Detect which cell encompasses the target text, then output its [X, Y] center coordinate. 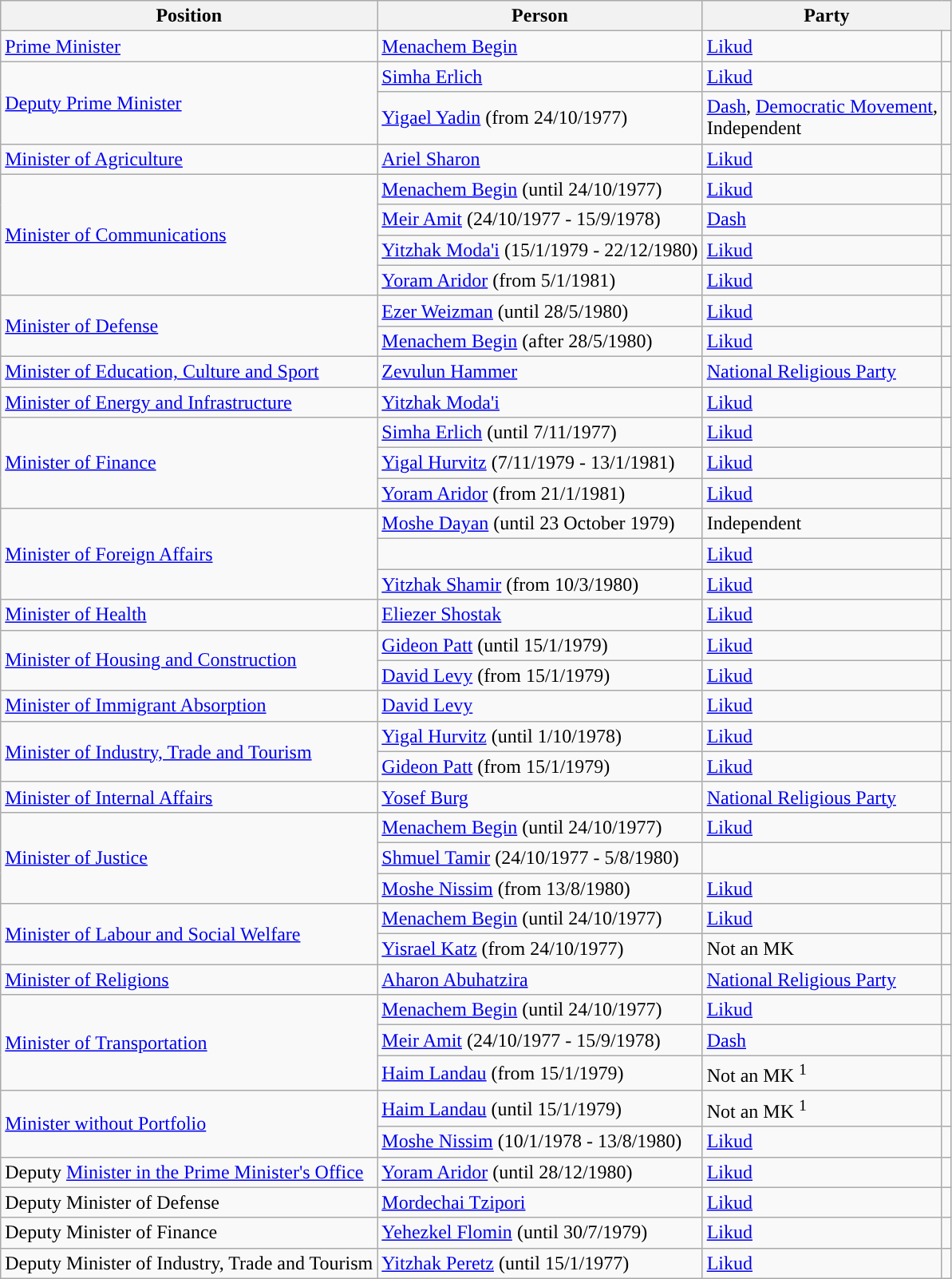
Minister of Finance [189, 463]
Minister of Labour and Social Welfare [189, 934]
Minister of Energy and Infrastructure [189, 402]
Minister of Religions [189, 980]
Minister of Education, Culture and Sport [189, 371]
Eliezer Shostak [539, 615]
David Levy (from 15/1/1979) [539, 675]
Simha Erlich (until 7/11/1977) [539, 433]
Moshe Nissim (10/1/1978 - 13/8/1980) [539, 1142]
Not an MK [822, 949]
Yoram Aridor (until 28/12/1980) [539, 1172]
Deputy Minister of Defense [189, 1202]
Zevulun Hammer [539, 371]
David Levy [539, 706]
Haim Landau (from 15/1/1979) [539, 1073]
Yehezkel Flomin (until 30/7/1979) [539, 1233]
Yitzhak Moda'i [539, 402]
Minister of Health [189, 615]
Minister of Immigrant Absorption [189, 706]
Yitzhak Peretz (until 15/1/1977) [539, 1263]
Yigael Yadin (from 24/10/1977) [539, 118]
Minister of Industry, Trade and Tourism [189, 751]
Minister of Justice [189, 857]
Minister of Communications [189, 235]
Prime Minister [189, 46]
Ariel Sharon [539, 159]
Yisrael Katz (from 24/10/1977) [539, 949]
Gideon Patt (until 15/1/1979) [539, 645]
Position [189, 16]
Deputy Minister of Industry, Trade and Tourism [189, 1263]
Menachem Begin (after 28/5/1980) [539, 341]
Haim Landau (until 15/1/1979) [539, 1108]
Menachem Begin [539, 46]
Person [539, 16]
Minister of Agriculture [189, 159]
Moshe Nissim (from 13/8/1980) [539, 889]
Minister of Internal Affairs [189, 797]
Shmuel Tamir (24/10/1977 - 5/8/1980) [539, 857]
Minister of Foreign Affairs [189, 554]
Minister of Transportation [189, 1043]
Deputy Minister of Finance [189, 1233]
Yoram Aridor (from 21/1/1981) [539, 493]
Mordechai Tzipori [539, 1202]
Moshe Dayan (until 23 October 1979) [539, 524]
Minister of Housing and Construction [189, 660]
Aharon Abuhatzira [539, 980]
Yigal Hurvitz (7/11/1979 - 13/1/1981) [539, 463]
Simha Erlich [539, 77]
Party [827, 16]
Yitzhak Moda'i (15/1/1979 - 22/12/1980) [539, 250]
Yoram Aridor (from 5/1/1981) [539, 280]
Yitzhak Shamir (from 10/3/1980) [539, 584]
Deputy Prime Minister [189, 102]
Minister without Portfolio [189, 1124]
Independent [822, 524]
Yosef Burg [539, 797]
Yigal Hurvitz (until 1/10/1978) [539, 736]
Dash, Democratic Movement, Independent [822, 118]
Minister of Defense [189, 326]
Deputy Minister in the Prime Minister's Office [189, 1172]
Ezer Weizman (until 28/5/1980) [539, 311]
Gideon Patt (from 15/1/1979) [539, 766]
